Pinpoint the cell where the given text exists, returning its (X, Y) midpoint coordinate. 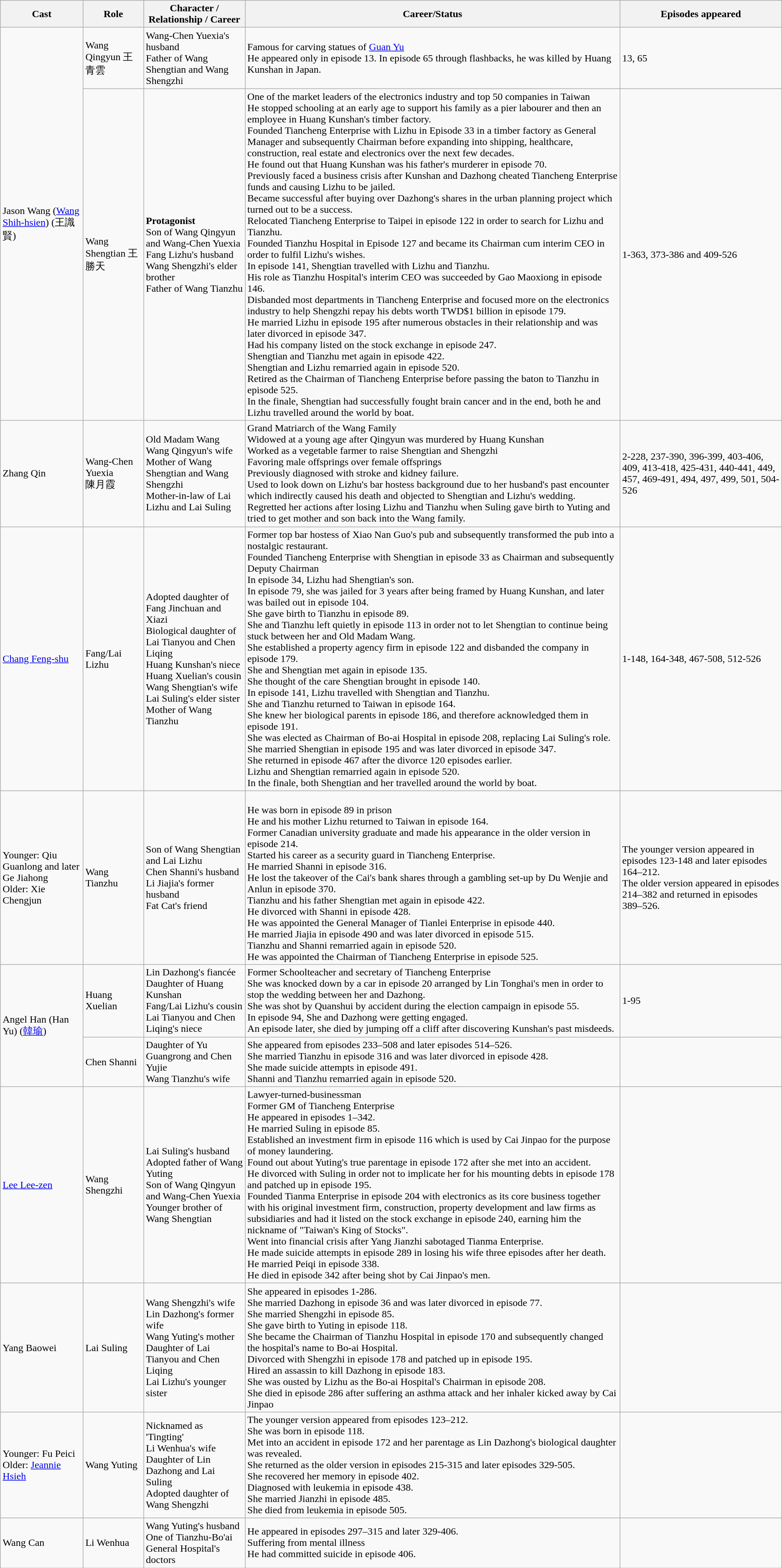
Lee Lee-zen (42, 1185)
Wang-Chen Yuexia's husband Father of Wang Shengtian and Wang Shengzhi (195, 58)
2-228, 237-390, 396-399, 403-406, 409, 413-418, 425-431, 440-441, 449, 457, 469-491, 494, 497, 499, 501, 504-526 (701, 473)
Wang Shengzhi's wife Lin Dazhong's former wife Wang Yuting's mother Daughter of Lai Tianyou and Chen Liqing Lai Lizhu's younger sister (195, 1347)
Jason Wang (Wang Shih-hsien) (王識賢) (42, 224)
Wang Yuting (114, 1465)
1-148, 164-348, 467-508, 512-526 (701, 659)
Zhang Qin (42, 473)
He appeared in episodes 297–315 and later 329-406.Suffering from mental illness He had committed suicide in episode 406. (433, 1543)
Chen Shanni (114, 1061)
Nicknamed as 'Tingting' Li Wenhua's wife Daughter of Lin Dazhong and Lai Suling Adopted daughter of Wang Shengzhi (195, 1465)
Wang Shengzhi (114, 1185)
Character / Relationship / Career (195, 14)
Wang Tianzhu (114, 878)
Role (114, 14)
Lai Suling's husband Adopted father of Wang Yuting Son of Wang Qingyun and Wang-Chen Yuexia Younger brother of Wang Shengtian (195, 1185)
Younger: Fu Peici Older: Jeannie Hsieh (42, 1465)
Career/Status (433, 14)
13, 65 (701, 58)
Son of Wang Shengtian and Lai Lizhu Chen Shanni's husband Li Jiajia's former husband Fat Cat's friend (195, 878)
Cast (42, 14)
1-363, 373-386 and 409-526 (701, 255)
Episodes appeared (701, 14)
Wang Shengtian 王勝天 (114, 255)
Fang/Lai Lizhu (114, 659)
Famous for carving statues of Guan YuHe appeared only in episode 13. In episode 65 through flashbacks, he was killed by Huang Kunshan in Japan. (433, 58)
Protagonist Son of Wang Qingyun and Wang-Chen Yuexia Fang Lizhu's husband Wang Shengzhi's elder brother Father of Wang Tianzhu (195, 255)
Chang Feng-shu (42, 659)
Li Wenhua (114, 1543)
Wang Can (42, 1543)
Wang Yuting's husband One of Tianzhu-Bo'ai General Hospital's doctors (195, 1543)
Daughter of Yu Guangrong and Chen Yujie Wang Tianzhu's wife (195, 1061)
Yang Baowei (42, 1347)
Wang Qingyun 王青雲 (114, 58)
Angel Han (Han Yu) (韓瑜) (42, 1026)
1-95 (701, 1000)
Huang Xuelian (114, 1000)
Wang-Chen Yuexia陳月霞 (114, 473)
Lin Dazhong's fiancée Daughter of Huang KunshanFang/Lai Lizhu's cousinLai Tianyou and Chen Liqing's niece (195, 1000)
Lai Suling (114, 1347)
Old Madam Wang Wang Qingyun's wife Mother of Wang Shengtian and Wang Shengzhi Mother-in-law of Lai Lizhu and Lai Suling (195, 473)
Younger: Qiu Guanlong and later Ge Jiahong Older: Xie Chengjun (42, 878)
